Locate the cell with the specified text and output its [x, y] center coordinate. 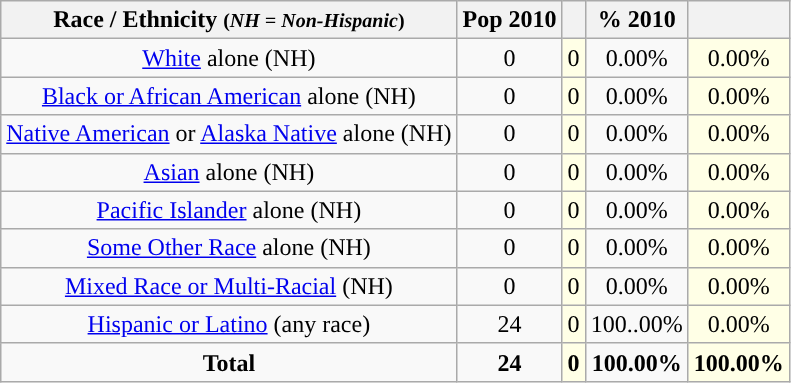
Black or African American alone (NH) [229, 96]
Race / Ethnicity (NH = Non-Hispanic) [229, 20]
Native American or Alaska Native alone (NH) [229, 134]
Pacific Islander alone (NH) [229, 210]
Total [229, 362]
Hispanic or Latino (any race) [229, 324]
Mixed Race or Multi-Racial (NH) [229, 286]
White alone (NH) [229, 58]
100..00% [636, 324]
Pop 2010 [510, 20]
Asian alone (NH) [229, 172]
Some Other Race alone (NH) [229, 248]
% 2010 [636, 20]
